Scan for the cell matching the given text and deliver its (X, Y) coordinate at center. 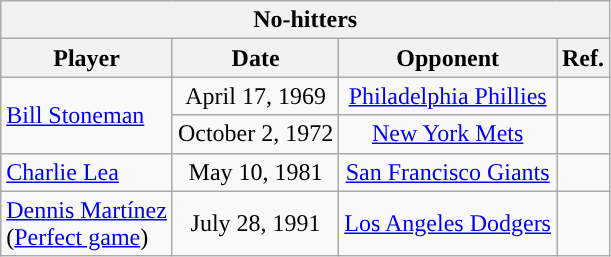
Player (87, 58)
New York Mets (448, 134)
May 10, 1981 (255, 172)
Dennis Martínez(Perfect game) (87, 224)
San Francisco Giants (448, 172)
Bill Stoneman (87, 115)
Philadelphia Phillies (448, 96)
Opponent (448, 58)
Charlie Lea (87, 172)
July 28, 1991 (255, 224)
No-hitters (306, 20)
Ref. (582, 58)
October 2, 1972 (255, 134)
Los Angeles Dodgers (448, 224)
Date (255, 58)
April 17, 1969 (255, 96)
